Search for the cell housing the specified text and yield its [x, y] center coordinate. 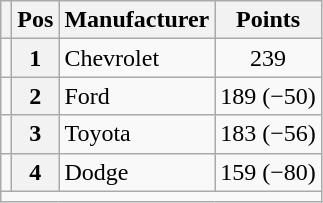
3 [36, 134]
159 (−80) [268, 172]
1 [36, 58]
Chevrolet [137, 58]
Points [268, 20]
4 [36, 172]
2 [36, 96]
Ford [137, 96]
189 (−50) [268, 96]
239 [268, 58]
Toyota [137, 134]
183 (−56) [268, 134]
Dodge [137, 172]
Pos [36, 20]
Manufacturer [137, 20]
